Provide the [x, y] coordinate of the cell's center where the given text is located.  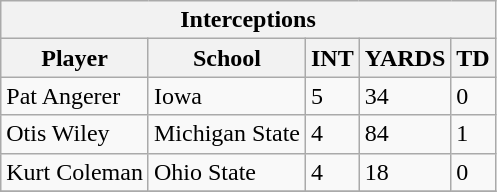
TD [473, 58]
18 [405, 172]
Kurt Coleman [75, 172]
Michigan State [226, 134]
Pat Angerer [75, 96]
34 [405, 96]
Ohio State [226, 172]
Interceptions [248, 20]
YARDS [405, 58]
Player [75, 58]
5 [332, 96]
INT [332, 58]
Otis Wiley [75, 134]
84 [405, 134]
School [226, 58]
Iowa [226, 96]
1 [473, 134]
